From the cell containing the given text, extract its center point as (X, Y) coordinate. 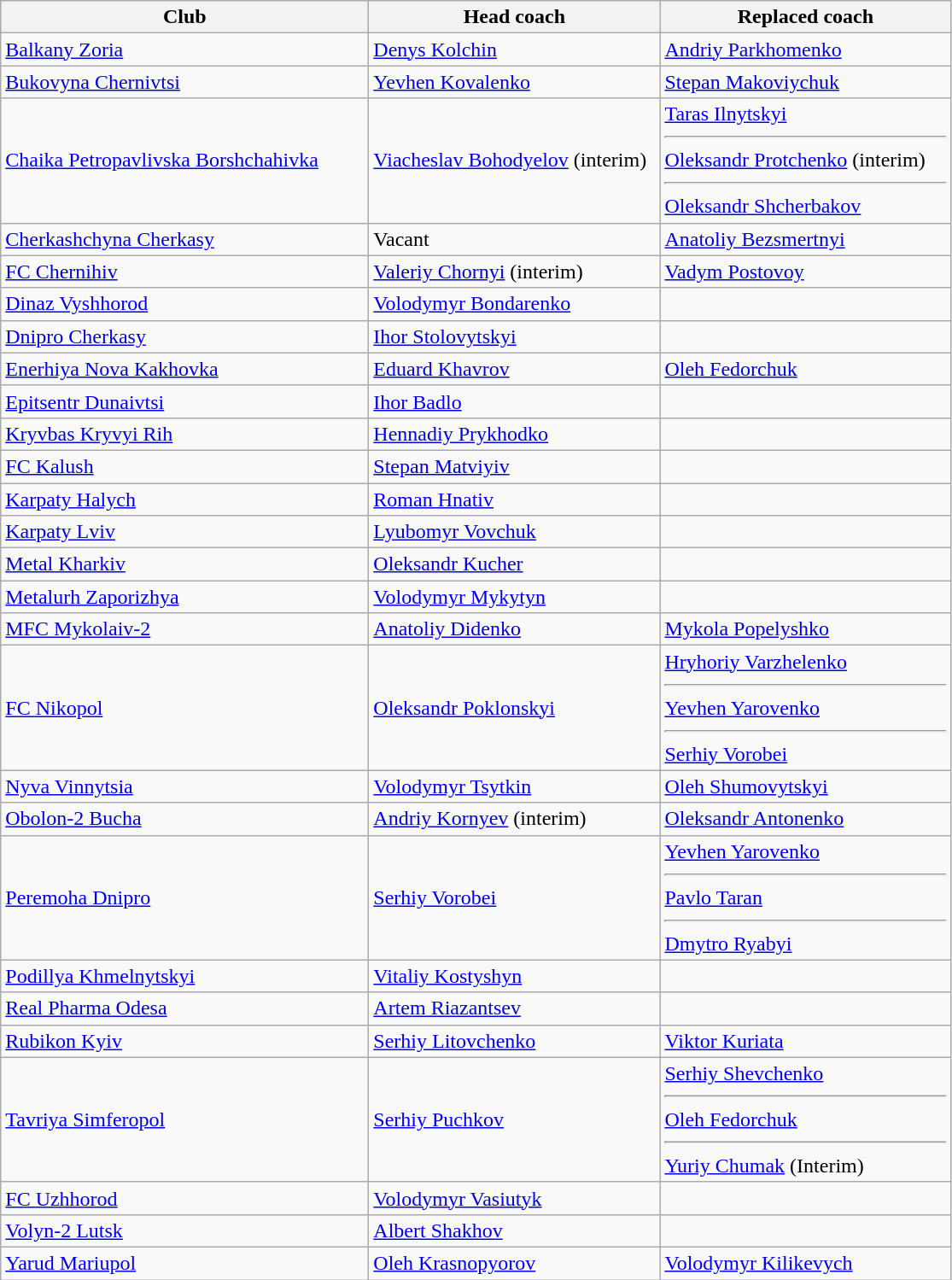
Anatoliy Bezsmertnyi (806, 239)
Vacant (514, 239)
Dnipro Cherkasy (184, 336)
Taras Ilnytskyi Oleksandr Protchenko (interim) Oleksandr Shcherbakov (806, 161)
Volodymyr Bondarenko (514, 304)
FC Chernihiv (184, 272)
MFC Mykolaiv-2 (184, 629)
Mykola Popelyshko (806, 629)
Anatoliy Didenko (514, 629)
Stepan Makoviychuk (806, 82)
Kryvbas Kryvyi Rih (184, 434)
Volodymyr Mykytyn (514, 597)
Ihor Badlo (514, 401)
FC Kalush (184, 466)
Eduard Khavrov (514, 369)
FC Nikopol (184, 708)
Ihor Stolovytskyi (514, 336)
Epitsentr Dunaivtsi (184, 401)
Oleh Shumovytskyi (806, 786)
Vitaliy Kostyshyn (514, 976)
Andriy Parkhomenko (806, 50)
Karpaty Lviv (184, 532)
Viacheslav Bohodyelov (interim) (514, 161)
Nyva Vinnytsia (184, 786)
Yarud Mariupol (184, 1263)
Balkany Zoria (184, 50)
Replaced coach (806, 17)
Rubikon Kyiv (184, 1041)
Dinaz Vyshhorod (184, 304)
Artem Riazantsev (514, 1008)
Oleh Krasnopyorov (514, 1263)
Oleh Fedorchuk (806, 369)
Peremoha Dnipro (184, 897)
Denys Kolchin (514, 50)
Valeriy Chornyi (interim) (514, 272)
Obolon-2 Bucha (184, 819)
Volyn-2 Lutsk (184, 1230)
Volodymyr Kilikevych (806, 1263)
Metal Kharkiv (184, 564)
Volodymyr Vasiutyk (514, 1198)
Andriy Kornyev (interim) (514, 819)
Real Pharma Odesa (184, 1008)
Stepan Matviyiv (514, 466)
Yevhen Yarovenko Pavlo Taran Dmytro Ryabyi (806, 897)
Hryhoriy Varzhelenko Yevhen Yarovenko Serhiy Vorobei (806, 708)
Serhiy Shevchenko Oleh Fedorchuk Yuriy Chumak (Interim) (806, 1119)
Lyubomyr Vovchuk (514, 532)
Albert Shakhov (514, 1230)
Serhiy Litovchenko (514, 1041)
Viktor Kuriata (806, 1041)
Oleksandr Poklonskyi (514, 708)
FC Uzhhorod (184, 1198)
Roman Hnativ (514, 500)
Podillya Khmelnytskyi (184, 976)
Oleksandr Antonenko (806, 819)
Oleksandr Kucher (514, 564)
Hennadiy Prykhodko (514, 434)
Cherkashchyna Cherkasy (184, 239)
Vadym Postovoy (806, 272)
Volodymyr Tsytkin (514, 786)
Serhiy Vorobei (514, 897)
Club (184, 17)
Head coach (514, 17)
Tavriya Simferopol (184, 1119)
Karpaty Halych (184, 500)
Metalurh Zaporizhya (184, 597)
Bukovyna Chernivtsi (184, 82)
Yevhen Kovalenko (514, 82)
Enerhiya Nova Kakhovka (184, 369)
Chaika Petropavlivska Borshchahivka (184, 161)
Serhiy Puchkov (514, 1119)
